Detect which cell encompasses the target text, then output its [X, Y] center coordinate. 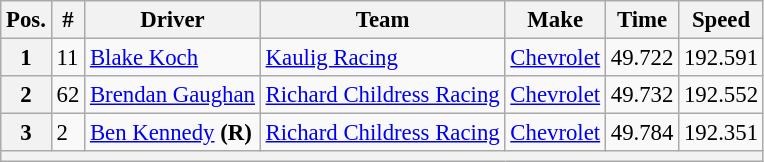
49.732 [642, 95]
49.722 [642, 58]
3 [26, 133]
192.591 [722, 58]
Pos. [26, 20]
11 [68, 58]
Kaulig Racing [382, 58]
49.784 [642, 133]
# [68, 20]
Make [555, 20]
Driver [173, 20]
Team [382, 20]
192.351 [722, 133]
Blake Koch [173, 58]
Ben Kennedy (R) [173, 133]
192.552 [722, 95]
Brendan Gaughan [173, 95]
62 [68, 95]
Time [642, 20]
1 [26, 58]
Speed [722, 20]
